Return (X, Y) of the center of cell containing provided text 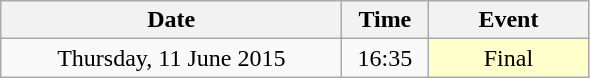
Final (508, 58)
Thursday, 11 June 2015 (172, 58)
Time (385, 20)
Date (172, 20)
Event (508, 20)
16:35 (385, 58)
